Extract the [X, Y] coordinate from the center of the cell holding the provided text.  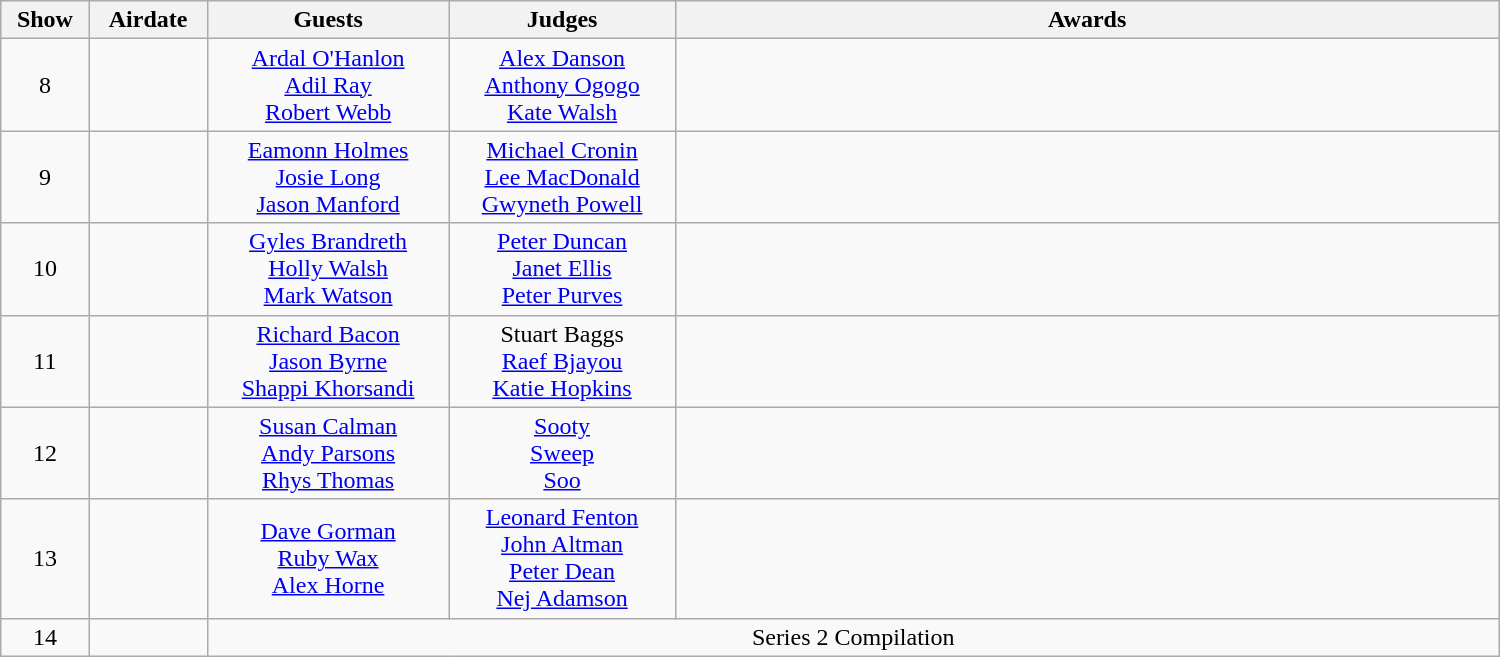
SootySweepSoo [562, 453]
Dave GormanRuby WaxAlex Horne [328, 558]
11 [45, 361]
Awards [1087, 20]
Judges [562, 20]
9 [45, 177]
10 [45, 269]
Stuart BaggsRaef BjayouKatie Hopkins [562, 361]
12 [45, 453]
Peter DuncanJanet EllisPeter Purves [562, 269]
Richard BaconJason ByrneShappi Khorsandi [328, 361]
Airdate [148, 20]
Ardal O'HanlonAdil RayRobert Webb [328, 85]
Michael CroninLee MacDonaldGwyneth Powell [562, 177]
Eamonn HolmesJosie LongJason Manford [328, 177]
Show [45, 20]
13 [45, 558]
8 [45, 85]
Guests [328, 20]
Gyles BrandrethHolly WalshMark Watson [328, 269]
Alex DansonAnthony OgogoKate Walsh [562, 85]
Leonard FentonJohn AltmanPeter DeanNej Adamson [562, 558]
Susan CalmanAndy ParsonsRhys Thomas [328, 453]
14 [45, 637]
Series 2 Compilation [853, 637]
